Identify which cell holds the provided text, then report its (X, Y) central coordinate. 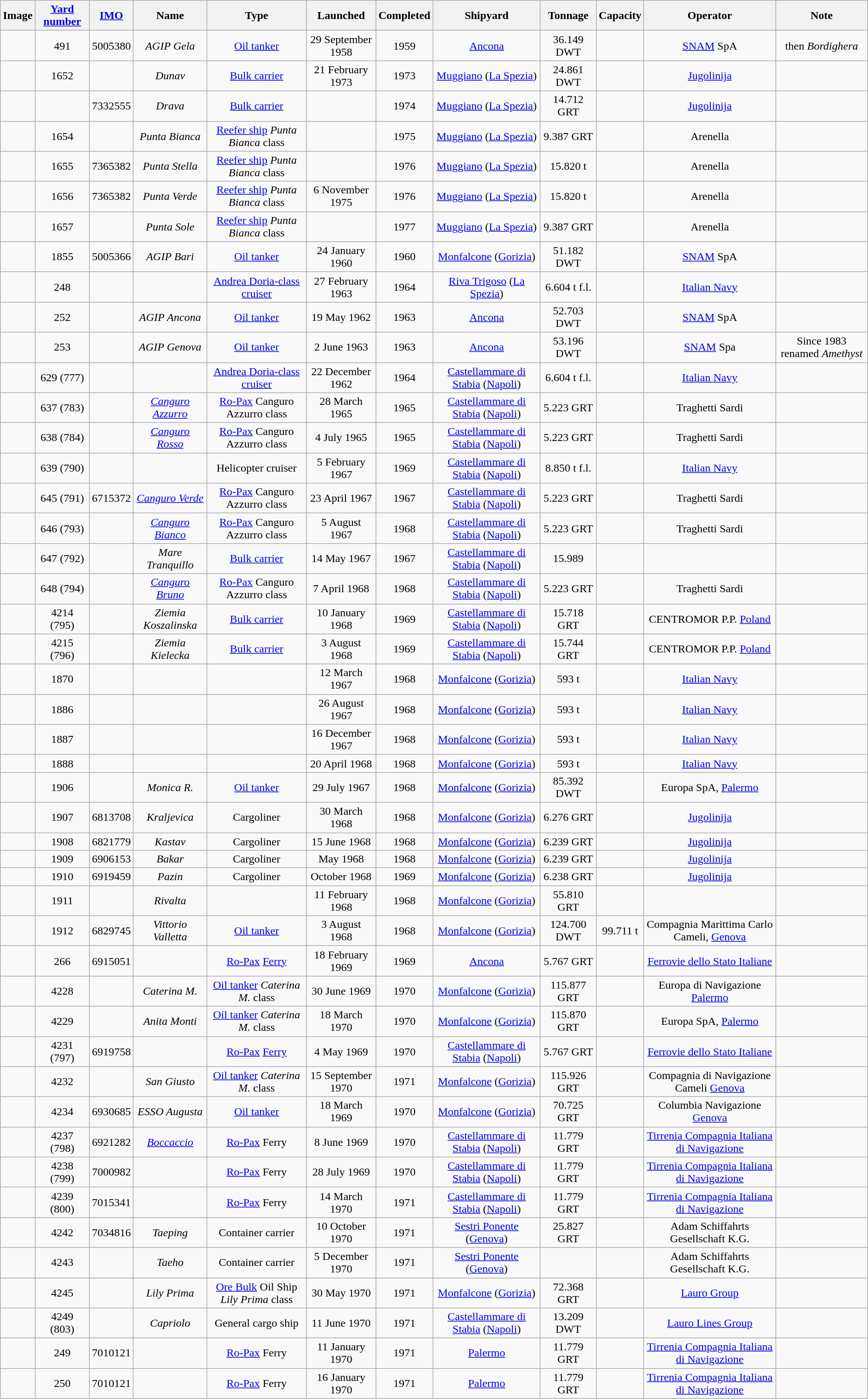
24.861 DWT (568, 76)
then Bordighera (822, 45)
Image (18, 16)
4242 (62, 1233)
28 July 1969 (341, 1172)
10 January 1968 (341, 619)
29 July 1967 (341, 787)
1654 (62, 136)
1888 (62, 763)
1906 (62, 787)
Tonnage (568, 16)
7034816 (111, 1233)
Kastav (170, 842)
Rivalta (170, 901)
4231 (797) (62, 1052)
Canguro Azzurro (170, 408)
253 (62, 347)
5005380 (111, 45)
647 (792) (62, 558)
1886 (62, 709)
1652 (62, 76)
Vittorio Valletta (170, 931)
5 December 1970 (341, 1262)
Operator (710, 16)
15.989 (568, 558)
21 February 1973 (341, 76)
26 August 1967 (341, 709)
6921282 (111, 1142)
Since 1983 renamed Amethyst (822, 347)
22 December 1962 (341, 377)
124.700 DWT (568, 931)
Punta Stella (170, 166)
1657 (62, 226)
1907 (62, 817)
645 (791) (62, 498)
30 June 1969 (341, 991)
1909 (62, 859)
1960 (404, 257)
1911 (62, 901)
18 March 1969 (341, 1112)
15 June 1968 (341, 842)
20 April 1968 (341, 763)
ESSO Augusta (170, 1112)
252 (62, 317)
55.810 GRT (568, 901)
53.196 DWT (568, 347)
AGIP Genova (170, 347)
Mare Tranquillo (170, 558)
1912 (62, 931)
Canguro Verde (170, 498)
4245 (62, 1293)
Lauro Group (710, 1293)
10 October 1970 (341, 1233)
15 September 1970 (341, 1081)
4215 (796) (62, 649)
Capriolo (170, 1323)
Ziemia Kielecka (170, 649)
36.149 DWT (568, 45)
Shipyard (487, 16)
14.712 GRT (568, 106)
6821779 (111, 842)
7015341 (111, 1202)
13.209 DWT (568, 1323)
648 (794) (62, 589)
266 (62, 961)
Dunav (170, 76)
1910 (62, 877)
AGIP Ancona (170, 317)
4238 (799) (62, 1172)
Compagnia di Navigazione Cameli Genova (710, 1081)
Canguro Rosso (170, 438)
85.392 DWT (568, 787)
Taeho (170, 1262)
2 June 1963 (341, 347)
637 (783) (62, 408)
Pazin (170, 877)
Capacity (620, 16)
Taeping (170, 1233)
4214 (795) (62, 619)
Compagnia Marittima Carlo Cameli, Genova (710, 931)
Drava (170, 106)
Caterina M. (170, 991)
Punta Sole (170, 226)
250 (62, 1384)
1908 (62, 842)
7000982 (111, 1172)
11 January 1970 (341, 1353)
6.276 GRT (568, 817)
Ore Bulk Oil Ship Lily Prima class (257, 1293)
4243 (62, 1262)
Type (257, 16)
IMO (111, 16)
70.725 GRT (568, 1112)
Yard number (62, 16)
6715372 (111, 498)
AGIP Gela (170, 45)
638 (784) (62, 438)
1975 (404, 136)
1655 (62, 166)
16 December 1967 (341, 739)
Canguro Bruno (170, 589)
8 June 1969 (341, 1142)
1870 (62, 679)
AGIP Bari (170, 257)
Columbia Navigazione Genova (710, 1112)
28 March 1965 (341, 408)
8.850 t f.l. (568, 468)
646 (793) (62, 529)
18 February 1969 (341, 961)
May 1968 (341, 859)
14 May 1967 (341, 558)
Lily Prima (170, 1293)
4239 (800) (62, 1202)
51.182 DWT (568, 257)
Ziemia Koszalinska (170, 619)
Bakar (170, 859)
7 April 1968 (341, 589)
Boccaccio (170, 1142)
4234 (62, 1112)
27 February 1963 (341, 287)
4228 (62, 991)
248 (62, 287)
52.703 DWT (568, 317)
30 March 1968 (341, 817)
5 August 1967 (341, 529)
7332555 (111, 106)
99.711 t (620, 931)
San Giusto (170, 1081)
14 March 1970 (341, 1202)
Name (170, 16)
October 1968 (341, 877)
6.238 GRT (568, 877)
629 (777) (62, 377)
115.870 GRT (568, 1021)
Monica R. (170, 787)
6 November 1975 (341, 197)
4249 (803) (62, 1323)
1855 (62, 257)
249 (62, 1353)
1656 (62, 197)
6829745 (111, 931)
Helicopter cruiser (257, 468)
4229 (62, 1021)
Europa di Navigazione Palermo (710, 991)
72.368 GRT (568, 1293)
4 July 1965 (341, 438)
19 May 1962 (341, 317)
24 January 1960 (341, 257)
Launched (341, 16)
115.926 GRT (568, 1081)
16 January 1970 (341, 1384)
6930685 (111, 1112)
29 September 1958 (341, 45)
General cargo ship (257, 1323)
6906153 (111, 859)
6919758 (111, 1052)
Riva Trigoso (La Spezia) (487, 287)
15.718 GRT (568, 619)
SNAM Spa (710, 347)
4232 (62, 1081)
18 March 1970 (341, 1021)
4237 (798) (62, 1142)
5005366 (111, 257)
25.827 GRT (568, 1233)
639 (790) (62, 468)
6915051 (111, 961)
115.877 GRT (568, 991)
11 February 1968 (341, 901)
Completed (404, 16)
Lauro Lines Group (710, 1323)
1887 (62, 739)
30 May 1970 (341, 1293)
6813708 (111, 817)
23 April 1967 (341, 498)
Kraljevica (170, 817)
15.744 GRT (568, 649)
11 June 1970 (341, 1323)
1974 (404, 106)
Canguro Bianco (170, 529)
1959 (404, 45)
6919459 (111, 877)
4 May 1969 (341, 1052)
1973 (404, 76)
Punta Bianca (170, 136)
Note (822, 16)
Anita Monti (170, 1021)
491 (62, 45)
5 February 1967 (341, 468)
12 March 1967 (341, 679)
1977 (404, 226)
Punta Verde (170, 197)
